Locate the cell with the specified text and output its [x, y] center coordinate. 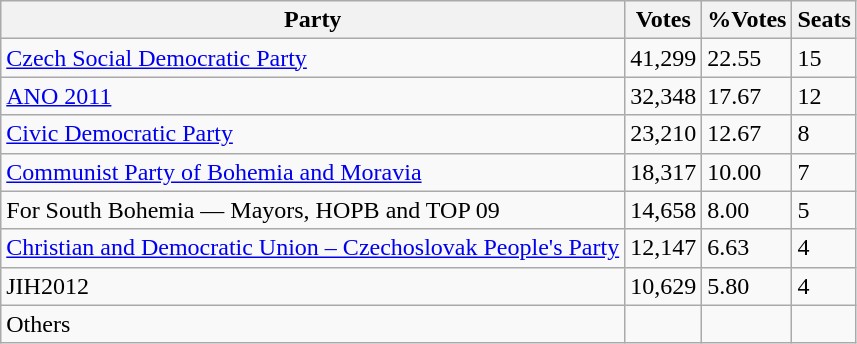
Civic Democratic Party [313, 134]
6.63 [747, 248]
Communist Party of Bohemia and Moravia [313, 172]
15 [824, 58]
23,210 [664, 134]
12 [824, 96]
5.80 [747, 286]
10,629 [664, 286]
Seats [824, 20]
12,147 [664, 248]
For South Bohemia — Mayors, HOPB and TOP 09 [313, 210]
5 [824, 210]
17.67 [747, 96]
Others [313, 324]
14,658 [664, 210]
7 [824, 172]
18,317 [664, 172]
32,348 [664, 96]
12.67 [747, 134]
Czech Social Democratic Party [313, 58]
41,299 [664, 58]
8.00 [747, 210]
Christian and Democratic Union – Czechoslovak People's Party [313, 248]
Party [313, 20]
JIH2012 [313, 286]
%Votes [747, 20]
ANO 2011 [313, 96]
22.55 [747, 58]
10.00 [747, 172]
Votes [664, 20]
8 [824, 134]
